Extract the [x, y] coordinate from the center of the cell holding the provided text.  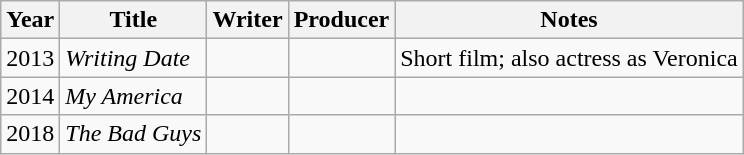
2018 [30, 134]
Writer [248, 20]
Year [30, 20]
The Bad Guys [134, 134]
Title [134, 20]
Producer [342, 20]
2014 [30, 96]
Notes [570, 20]
2013 [30, 58]
My America [134, 96]
Writing Date [134, 58]
Short film; also actress as Veronica [570, 58]
